Identify which cell holds the provided text, then report its [x, y] central coordinate. 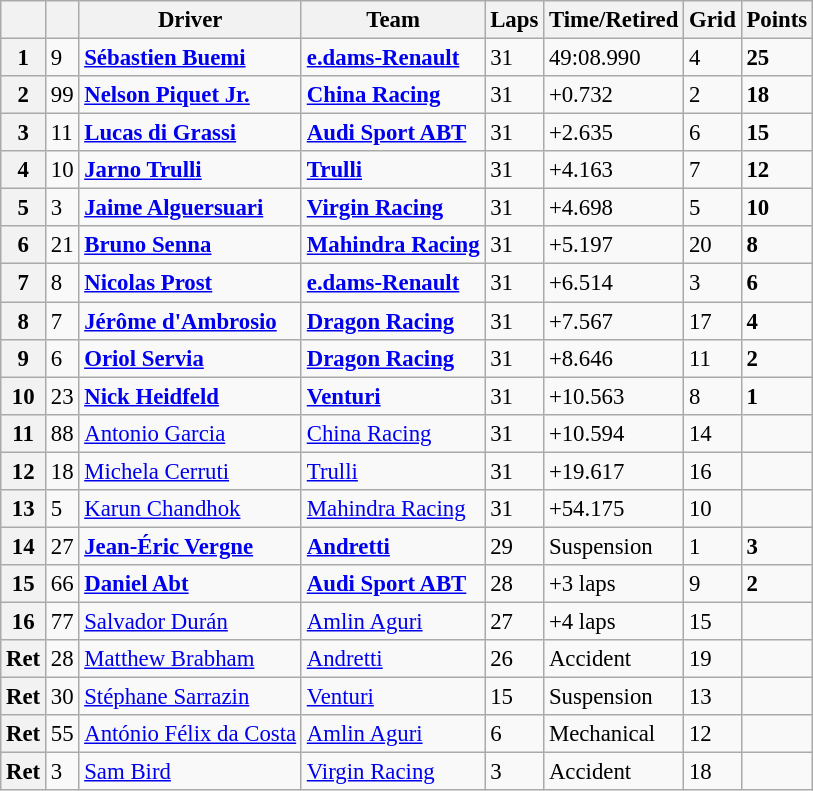
Time/Retired [614, 20]
+4 laps [614, 621]
Points [776, 20]
Driver [190, 20]
Laps [514, 20]
Jarno Trulli [190, 170]
55 [62, 734]
Nicolas Prost [190, 283]
Lucas di Grassi [190, 133]
+54.175 [614, 509]
49:08.990 [614, 58]
29 [514, 546]
19 [712, 659]
+6.514 [614, 283]
Team [392, 20]
25 [776, 58]
Michela Cerruti [190, 471]
30 [62, 697]
26 [514, 659]
Grid [712, 20]
Jérôme d'Ambrosio [190, 321]
+4.698 [614, 208]
+3 laps [614, 584]
Salvador Durán [190, 621]
88 [62, 433]
+2.635 [614, 133]
Jaime Alguersuari [190, 208]
Nick Heidfeld [190, 396]
Bruno Senna [190, 245]
77 [62, 621]
20 [712, 245]
+4.163 [614, 170]
Daniel Abt [190, 584]
Karun Chandhok [190, 509]
Matthew Brabham [190, 659]
+5.197 [614, 245]
Jean-Éric Vergne [190, 546]
Nelson Piquet Jr. [190, 95]
66 [62, 584]
+19.617 [614, 471]
+10.563 [614, 396]
Stéphane Sarrazin [190, 697]
Antonio Garcia [190, 433]
António Félix da Costa [190, 734]
+0.732 [614, 95]
Oriol Servia [190, 358]
Sam Bird [190, 772]
99 [62, 95]
+10.594 [614, 433]
Sébastien Buemi [190, 58]
+7.567 [614, 321]
+8.646 [614, 358]
23 [62, 396]
Mechanical [614, 734]
17 [712, 321]
21 [62, 245]
